Determine the (x, y) coordinate at the center of the cell enclosing the given text.  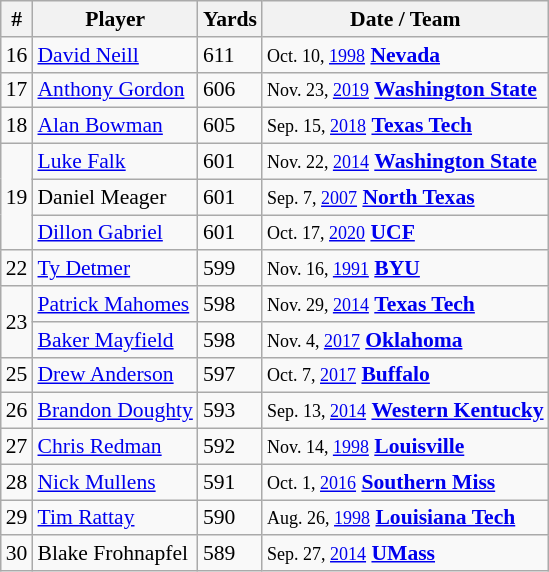
Chris Redman (114, 447)
Oct. 10, 1998 Nevada (406, 55)
Yards (230, 19)
Brandon Doughty (114, 411)
30 (17, 554)
Sep. 15, 2018 Texas Tech (406, 126)
Nov. 14, 1998 Louisville (406, 447)
Anthony Gordon (114, 90)
23 (17, 322)
# (17, 19)
Nick Mullens (114, 482)
Date / Team (406, 19)
16 (17, 55)
Luke Falk (114, 162)
26 (17, 411)
Drew Anderson (114, 375)
593 (230, 411)
611 (230, 55)
Sep. 13, 2014 Western Kentucky (406, 411)
Player (114, 19)
28 (17, 482)
Daniel Meager (114, 197)
25 (17, 375)
22 (17, 269)
592 (230, 447)
Nov. 29, 2014 Texas Tech (406, 304)
Oct. 17, 2020 UCF (406, 233)
Sep. 27, 2014 UMass (406, 554)
27 (17, 447)
Patrick Mahomes (114, 304)
606 (230, 90)
Baker Mayfield (114, 340)
David Neill (114, 55)
29 (17, 518)
18 (17, 126)
605 (230, 126)
Ty Detmer (114, 269)
Sep. 7, 2007 North Texas (406, 197)
Dillon Gabriel (114, 233)
Tim Rattay (114, 518)
Nov. 22, 2014 Washington State (406, 162)
599 (230, 269)
591 (230, 482)
Nov. 4, 2017 Oklahoma (406, 340)
Alan Bowman (114, 126)
Oct. 1, 2016 Southern Miss (406, 482)
Oct. 7, 2017 Buffalo (406, 375)
Aug. 26, 1998 Louisiana Tech (406, 518)
589 (230, 554)
590 (230, 518)
597 (230, 375)
Nov. 23, 2019 Washington State (406, 90)
17 (17, 90)
Blake Frohnapfel (114, 554)
19 (17, 198)
Nov. 16, 1991 BYU (406, 269)
